Capture the cell that displays the provided text and extract its [x, y] central coordinate. 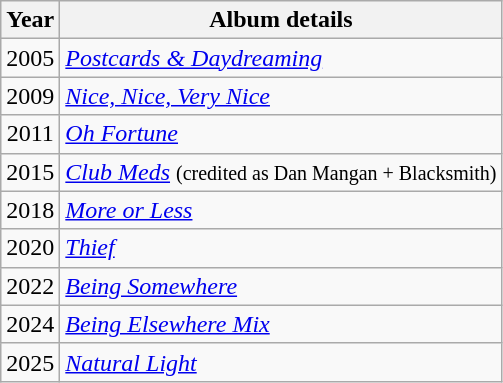
Oh Fortune [281, 134]
2005 [30, 58]
2011 [30, 134]
2025 [30, 362]
2009 [30, 96]
Album details [281, 20]
2015 [30, 172]
2024 [30, 324]
Club Meds (credited as Dan Mangan + Blacksmith) [281, 172]
2022 [30, 286]
Nice, Nice, Very Nice [281, 96]
Being Elsewhere Mix [281, 324]
More or Less [281, 210]
Being Somewhere [281, 286]
Postcards & Daydreaming [281, 58]
2020 [30, 248]
2018 [30, 210]
Year [30, 20]
Natural Light [281, 362]
Thief [281, 248]
